Provide the [x, y] coordinate of the cell's center where the given text is located.  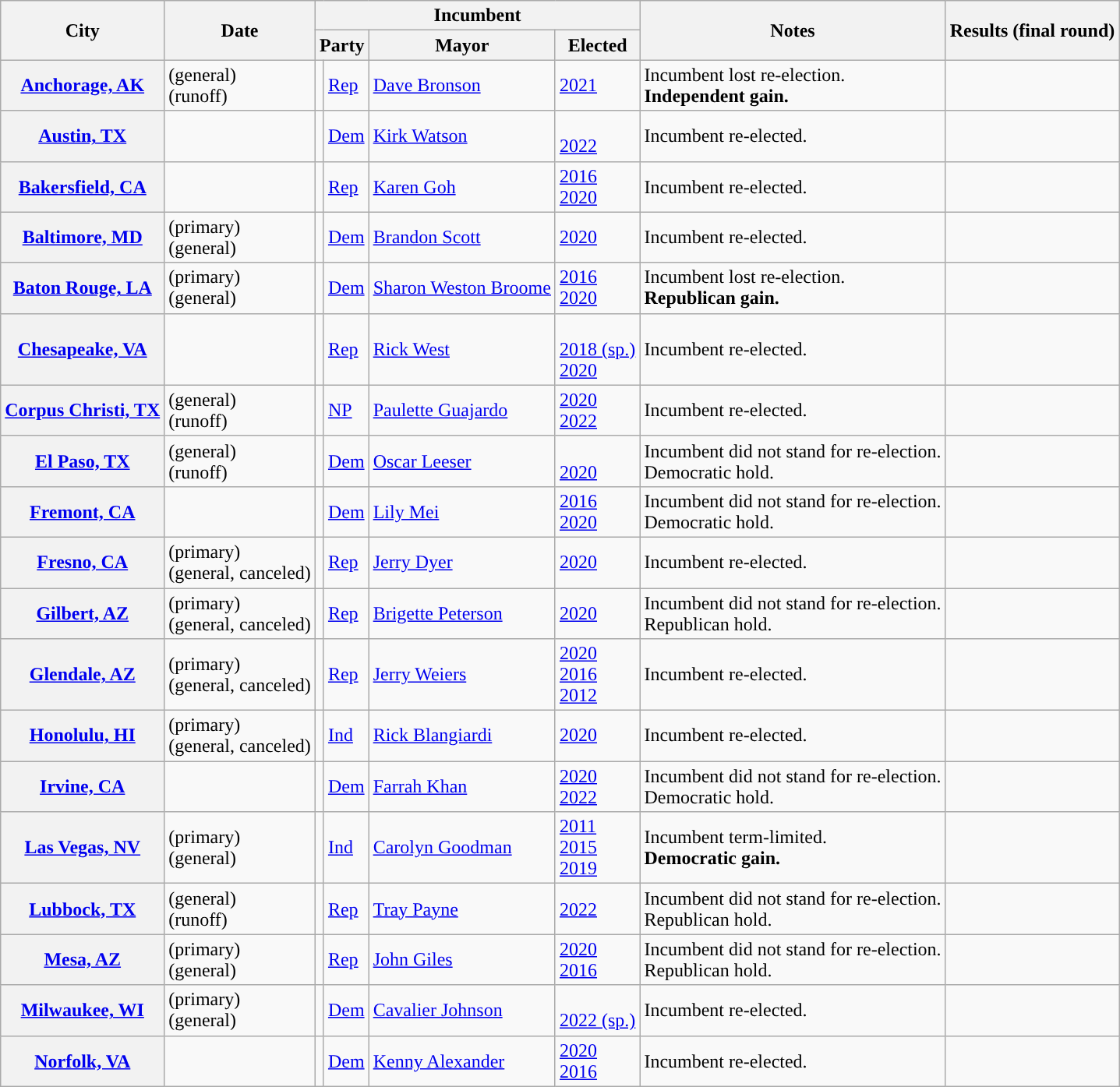
Oscar Leeser [461, 461]
Austin, TX [83, 136]
2018 (sp.)2020 [597, 349]
Party [341, 45]
Lily Mei [461, 511]
Jerry Weiers [461, 675]
Fresno, CA [83, 563]
El Paso, TX [83, 461]
Sharon Weston Broome [461, 288]
Kirk Watson [461, 136]
Incumbent lost re-election.Republican gain. [793, 288]
201120152019 [597, 848]
Rick West [461, 349]
Anchorage, AK [83, 86]
Date [240, 30]
Incumbent [477, 16]
NP [346, 410]
Dave Bronson [461, 86]
202020162012 [597, 675]
Cavalier Johnson [461, 1010]
2022 (sp.) [597, 1010]
Las Vegas, NV [83, 848]
Lubbock, TX [83, 909]
Paulette Guajardo [461, 410]
Results (final round) [1032, 30]
Brandon Scott [461, 237]
Incumbent term-limited.Democratic gain. [793, 848]
John Giles [461, 960]
Elected [597, 45]
Glendale, AZ [83, 675]
Norfolk, VA [83, 1061]
Karen Goh [461, 187]
Jerry Dyer [461, 563]
2021 [597, 86]
Mayor [461, 45]
Chesapeake, VA [83, 349]
Rick Blangiardi [461, 736]
Baltimore, MD [83, 237]
Mesa, AZ [83, 960]
Kenny Alexander [461, 1061]
Corpus Christi, TX [83, 410]
Brigette Peterson [461, 612]
City [83, 30]
Baton Rouge, LA [83, 288]
Notes [793, 30]
Irvine, CA [83, 787]
Milwaukee, WI [83, 1010]
Fremont, CA [83, 511]
Incumbent lost re-election.Independent gain. [793, 86]
Tray Payne [461, 909]
Gilbert, AZ [83, 612]
Carolyn Goodman [461, 848]
Bakersfield, CA [83, 187]
Honolulu, HI [83, 736]
Farrah Khan [461, 787]
